Extract the (X, Y) coordinate from the center of the cell holding the provided text.  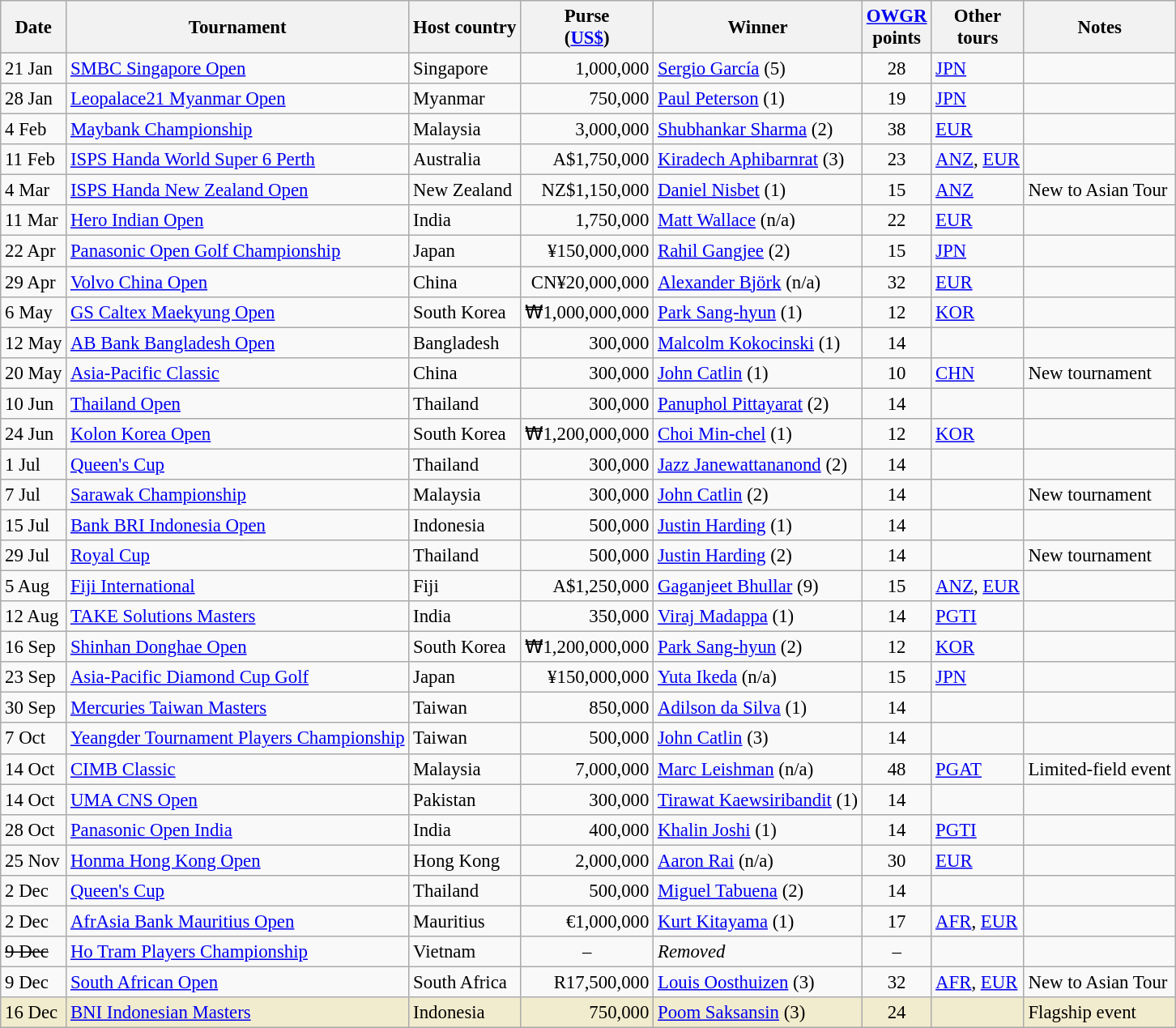
Justin Harding (2) (758, 556)
R17,500,000 (587, 982)
Leopalace21 Myanmar Open (238, 99)
John Catlin (3) (758, 739)
Date (34, 28)
ANZ (978, 190)
Shubhankar Sharma (2) (758, 130)
1,750,000 (587, 221)
22 (896, 221)
TAKE Solutions Masters (238, 616)
A$1,750,000 (587, 160)
Park Sang-hyun (2) (758, 647)
Miguel Tabuena (2) (758, 891)
12 Aug (34, 616)
Sarawak Championship (238, 495)
Panasonic Open India (238, 830)
10 (896, 373)
19 (896, 99)
South African Open (238, 982)
400,000 (587, 830)
Hero Indian Open (238, 221)
South Africa (465, 982)
23 (896, 160)
Aaron Rai (n/a) (758, 860)
29 Jul (34, 556)
Daniel Nisbet (1) (758, 190)
1 Jul (34, 464)
25 Nov (34, 860)
Tournament (238, 28)
Park Sang-hyun (1) (758, 312)
Othertours (978, 28)
30 Sep (34, 708)
GS Caltex Maekyung Open (238, 312)
Bangladesh (465, 343)
Maybank Championship (238, 130)
Mauritius (465, 921)
850,000 (587, 708)
Alexander Björk (n/a) (758, 282)
Jazz Janewattananond (2) (758, 464)
30 (896, 860)
28 Jan (34, 99)
20 May (34, 373)
Marc Leishman (n/a) (758, 769)
28 (896, 69)
Paul Peterson (1) (758, 99)
21 Jan (34, 69)
24 Jun (34, 434)
Justin Harding (1) (758, 525)
John Catlin (1) (758, 373)
3,000,000 (587, 130)
48 (896, 769)
Ho Tram Players Championship (238, 952)
Panuphol Pittayarat (2) (758, 403)
Bank BRI Indonesia Open (238, 525)
29 Apr (34, 282)
Sergio García (5) (758, 69)
Fiji (465, 587)
Tirawat Kaewsiribandit (1) (758, 800)
Louis Oosthuizen (3) (758, 982)
Yeangder Tournament Players Championship (238, 739)
CN¥20,000,000 (587, 282)
Hong Kong (465, 860)
5 Aug (34, 587)
Kiradech Aphibarnrat (3) (758, 160)
Royal Cup (238, 556)
2,000,000 (587, 860)
€1,000,000 (587, 921)
Pakistan (465, 800)
Malcolm Kokocinski (1) (758, 343)
SMBC Singapore Open (238, 69)
22 Apr (34, 251)
Asia-Pacific Classic (238, 373)
Thailand Open (238, 403)
Flagship event (1100, 1013)
CHN (978, 373)
Choi Min-chel (1) (758, 434)
Singapore (465, 69)
23 Sep (34, 677)
11 Feb (34, 160)
Myanmar (465, 99)
1,000,000 (587, 69)
38 (896, 130)
Australia (465, 160)
UMA CNS Open (238, 800)
Kolon Korea Open (238, 434)
7,000,000 (587, 769)
15 Jul (34, 525)
Gaganjeet Bhullar (9) (758, 587)
11 Mar (34, 221)
Poom Saksansin (3) (758, 1013)
Asia-Pacific Diamond Cup Golf (238, 677)
16 Dec (34, 1013)
Host country (465, 28)
A$1,250,000 (587, 587)
Panasonic Open Golf Championship (238, 251)
7 Oct (34, 739)
Winner (758, 28)
4 Feb (34, 130)
24 (896, 1013)
John Catlin (2) (758, 495)
Adilson da Silva (1) (758, 708)
New Zealand (465, 190)
Honma Hong Kong Open (238, 860)
Purse(US$) (587, 28)
Rahil Gangjee (2) (758, 251)
6 May (34, 312)
Limited-field event (1100, 769)
AfrAsia Bank Mauritius Open (238, 921)
17 (896, 921)
ISPS Handa World Super 6 Perth (238, 160)
PGAT (978, 769)
Mercuries Taiwan Masters (238, 708)
Shinhan Donghae Open (238, 647)
350,000 (587, 616)
16 Sep (34, 647)
AB Bank Bangladesh Open (238, 343)
Yuta Ikeda (n/a) (758, 677)
₩1,000,000,000 (587, 312)
OWGRpoints (896, 28)
NZ$1,150,000 (587, 190)
Notes (1100, 28)
7 Jul (34, 495)
ISPS Handa New Zealand Open (238, 190)
Kurt Kitayama (1) (758, 921)
10 Jun (34, 403)
Fiji International (238, 587)
Volvo China Open (238, 282)
BNI Indonesian Masters (238, 1013)
Matt Wallace (n/a) (758, 221)
Khalin Joshi (1) (758, 830)
Vietnam (465, 952)
12 May (34, 343)
Removed (758, 952)
CIMB Classic (238, 769)
28 Oct (34, 830)
4 Mar (34, 190)
Viraj Madappa (1) (758, 616)
